Extract the [X, Y] coordinate from the center of the cell holding the provided text.  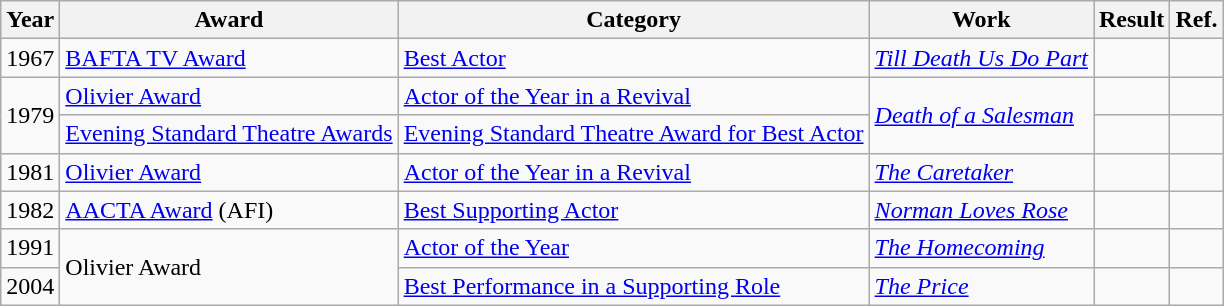
1981 [30, 172]
Actor of the Year [634, 248]
The Homecoming [981, 248]
Best Performance in a Supporting Role [634, 286]
Evening Standard Theatre Awards [229, 134]
1967 [30, 58]
Till Death Us Do Part [981, 58]
Result [1132, 20]
Work [981, 20]
1991 [30, 248]
1982 [30, 210]
Category [634, 20]
Award [229, 20]
1979 [30, 115]
Death of a Salesman [981, 115]
Evening Standard Theatre Award for Best Actor [634, 134]
Year [30, 20]
2004 [30, 286]
Best Supporting Actor [634, 210]
Norman Loves Rose [981, 210]
Best Actor [634, 58]
Ref. [1196, 20]
BAFTA TV Award [229, 58]
The Price [981, 286]
AACTA Award (AFI) [229, 210]
The Caretaker [981, 172]
